For the text-containing cell, return its midpoint in [X, Y] coordinate format. 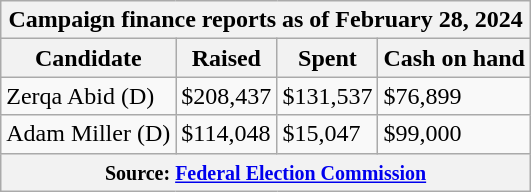
Spent [328, 58]
Source: Federal Election Commission [266, 172]
$15,047 [328, 134]
Zerqa Abid (D) [88, 96]
Raised [226, 58]
$114,048 [226, 134]
$131,537 [328, 96]
Adam Miller (D) [88, 134]
$76,899 [454, 96]
Cash on hand [454, 58]
$99,000 [454, 134]
$208,437 [226, 96]
Campaign finance reports as of February 28, 2024 [266, 20]
Candidate [88, 58]
